Return (X, Y) of the center of cell containing provided text 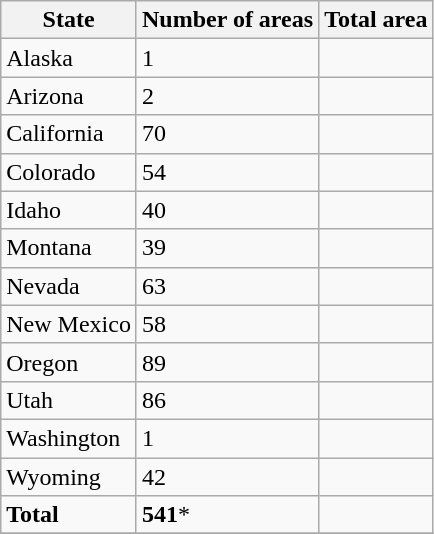
Idaho (69, 210)
63 (227, 286)
70 (227, 134)
Number of areas (227, 20)
Colorado (69, 172)
State (69, 20)
Washington (69, 438)
Nevada (69, 286)
Utah (69, 400)
Total (69, 515)
39 (227, 248)
California (69, 134)
Oregon (69, 362)
86 (227, 400)
Wyoming (69, 477)
42 (227, 477)
Total area (376, 20)
89 (227, 362)
58 (227, 324)
Alaska (69, 58)
Arizona (69, 96)
2 (227, 96)
Montana (69, 248)
54 (227, 172)
40 (227, 210)
541* (227, 515)
New Mexico (69, 324)
